Find where the given text appears and provide that cell's center as [X, Y] coordinate. 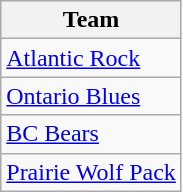
Prairie Wolf Pack [92, 172]
Team [92, 20]
BC Bears [92, 134]
Atlantic Rock [92, 58]
Ontario Blues [92, 96]
